Detect which cell encompasses the target text, then output its [X, Y] center coordinate. 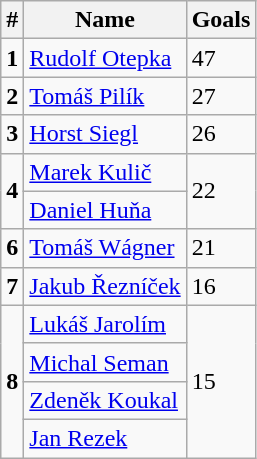
Daniel Huňa [105, 210]
16 [221, 286]
3 [12, 134]
27 [221, 96]
Marek Kulič [105, 172]
2 [12, 96]
Jan Rezek [105, 438]
Rudolf Otepka [105, 58]
Jakub Řezníček [105, 286]
Michal Seman [105, 362]
6 [12, 248]
Tomáš Pilík [105, 96]
Lukáš Jarolím [105, 324]
Horst Siegl [105, 134]
Name [105, 20]
Tomáš Wágner [105, 248]
Goals [221, 20]
47 [221, 58]
1 [12, 58]
4 [12, 191]
8 [12, 381]
7 [12, 286]
# [12, 20]
22 [221, 191]
15 [221, 381]
26 [221, 134]
21 [221, 248]
Zdeněk Koukal [105, 400]
